Output the [X, Y] coordinate of the center of the cell containing the given text.  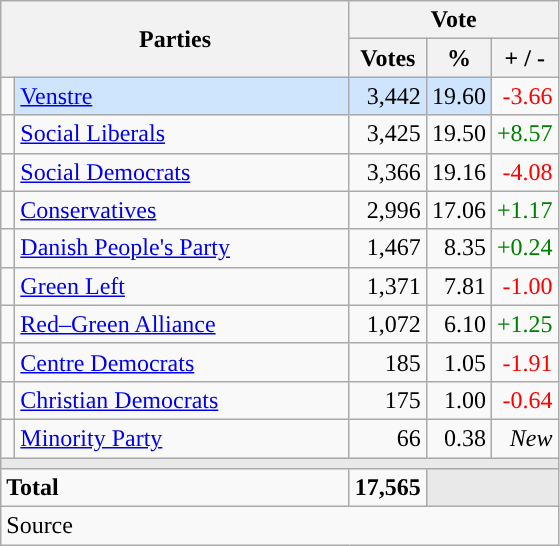
Red–Green Alliance [182, 324]
Christian Democrats [182, 400]
19.60 [458, 96]
1,072 [388, 324]
New [524, 438]
Vote [454, 20]
Green Left [182, 286]
-1.91 [524, 362]
19.50 [458, 134]
-0.64 [524, 400]
1.05 [458, 362]
17,565 [388, 488]
Social Democrats [182, 172]
3,425 [388, 134]
3,366 [388, 172]
Total [176, 488]
Conservatives [182, 210]
Votes [388, 58]
Centre Democrats [182, 362]
2,996 [388, 210]
+0.24 [524, 248]
8.35 [458, 248]
Venstre [182, 96]
185 [388, 362]
+1.25 [524, 324]
175 [388, 400]
+ / - [524, 58]
+1.17 [524, 210]
+8.57 [524, 134]
0.38 [458, 438]
-3.66 [524, 96]
1,371 [388, 286]
Parties [176, 39]
Minority Party [182, 438]
% [458, 58]
-1.00 [524, 286]
Social Liberals [182, 134]
1.00 [458, 400]
Source [280, 526]
6.10 [458, 324]
17.06 [458, 210]
Danish People's Party [182, 248]
66 [388, 438]
1,467 [388, 248]
7.81 [458, 286]
19.16 [458, 172]
-4.08 [524, 172]
3,442 [388, 96]
